Identify which cell holds the provided text, then report its (x, y) central coordinate. 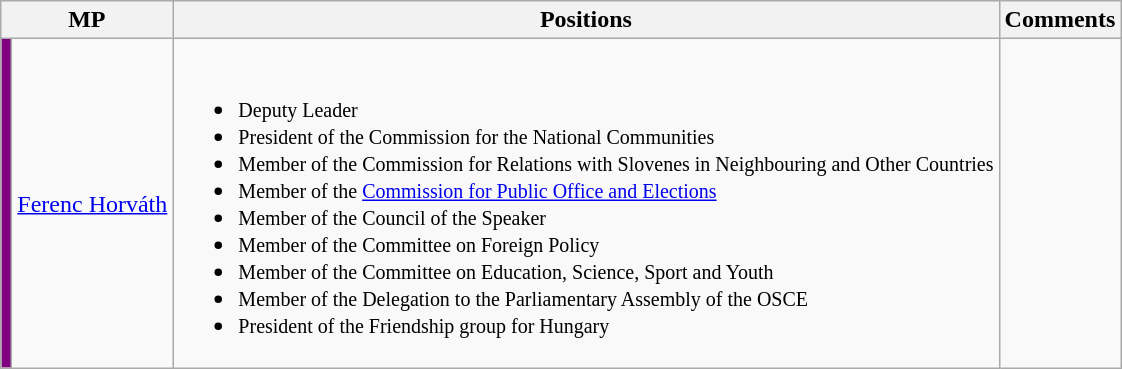
Comments (1060, 20)
MP (87, 20)
Ferenc Horváth (92, 204)
Positions (586, 20)
